Return (X, Y) of the center of cell containing provided text 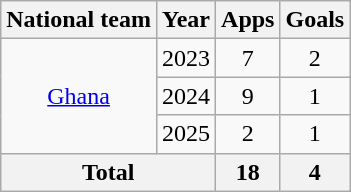
18 (248, 172)
9 (248, 96)
4 (315, 172)
Total (108, 172)
Apps (248, 20)
7 (248, 58)
2023 (186, 58)
2025 (186, 134)
Ghana (79, 96)
National team (79, 20)
Year (186, 20)
2024 (186, 96)
Goals (315, 20)
